Return (X, Y) of the center of cell containing provided text 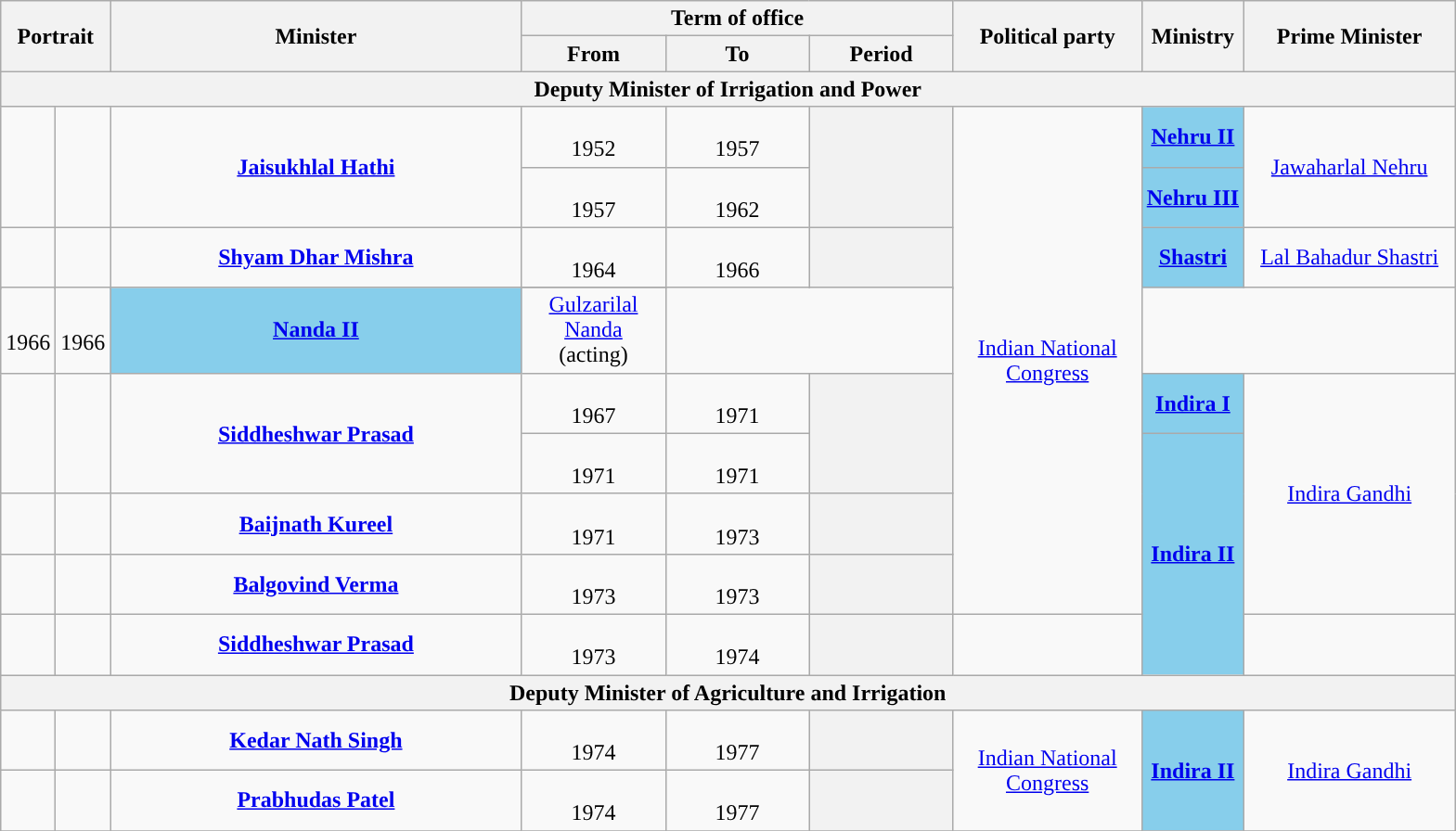
Nehru II (1192, 137)
Jawaharlal Nehru (1349, 167)
Kedar Nath Singh (316, 740)
Nehru III (1192, 197)
From (594, 54)
Deputy Minister of Irrigation and Power (728, 89)
Jaisukhlal Hathi (316, 167)
Political party (1047, 36)
Prime Minister (1349, 36)
Deputy Minister of Agriculture and Irrigation (728, 693)
Term of office (737, 19)
Period (882, 54)
Shyam Dhar Mishra (316, 258)
Ministry (1192, 36)
Nanda II (316, 330)
To (737, 54)
Indira I (1192, 403)
1967 (594, 403)
Gulzarilal Nanda(acting) (594, 330)
1962 (737, 197)
Portrait (56, 36)
Minister (316, 36)
Prabhudas Patel (316, 801)
Shastri (1192, 258)
1964 (594, 258)
Baijnath Kureel (316, 523)
Balgovind Verma (316, 584)
1952 (594, 137)
Lal Bahadur Shastri (1349, 258)
